Locate the cell with the specified text and output its [x, y] center coordinate. 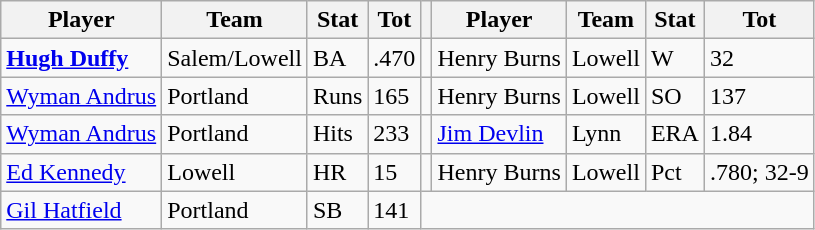
Hugh Duffy [82, 58]
.780; 32-9 [759, 172]
SO [674, 96]
Lynn [606, 134]
Ed Kennedy [82, 172]
Salem/Lowell [235, 58]
141 [394, 210]
165 [394, 96]
.470 [394, 58]
BA [337, 58]
SB [337, 210]
Runs [337, 96]
137 [759, 96]
Hits [337, 134]
233 [394, 134]
HR [337, 172]
Gil Hatfield [82, 210]
Pct [674, 172]
32 [759, 58]
1.84 [759, 134]
15 [394, 172]
Jim Devlin [499, 134]
ERA [674, 134]
W [674, 58]
